Output the [x, y] coordinate of the center of the cell containing the given text.  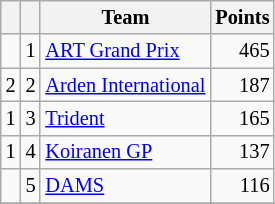
165 [242, 118]
116 [242, 186]
DAMS [125, 186]
4 [31, 152]
3 [31, 118]
Team [125, 17]
5 [31, 186]
Points [242, 17]
465 [242, 51]
Arden International [125, 85]
Koiranen GP [125, 152]
ART Grand Prix [125, 51]
Trident [125, 118]
187 [242, 85]
137 [242, 152]
